Identify which cell holds the provided text, then report its [X, Y] central coordinate. 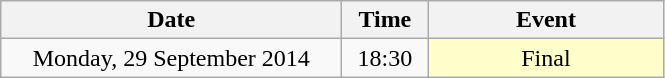
18:30 [385, 58]
Monday, 29 September 2014 [172, 58]
Final [546, 58]
Time [385, 20]
Date [172, 20]
Event [546, 20]
